Determine the [X, Y] coordinate at the center of the cell enclosing the given text.  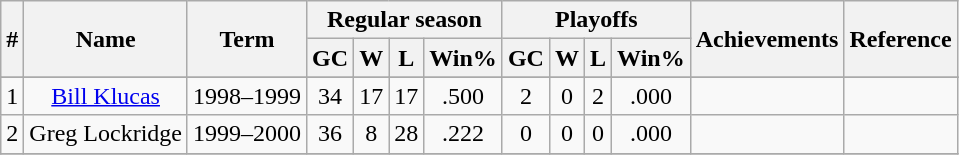
.500 [464, 96]
Name [106, 39]
28 [406, 134]
.222 [464, 134]
Achievements [767, 39]
Regular season [405, 20]
36 [330, 134]
1 [12, 96]
Term [246, 39]
1999–2000 [246, 134]
# [12, 39]
8 [372, 134]
Bill Klucas [106, 96]
Playoffs [596, 20]
34 [330, 96]
1998–1999 [246, 96]
Greg Lockridge [106, 134]
Reference [900, 39]
